Extract the (x, y) coordinate from the center of the cell holding the provided text.  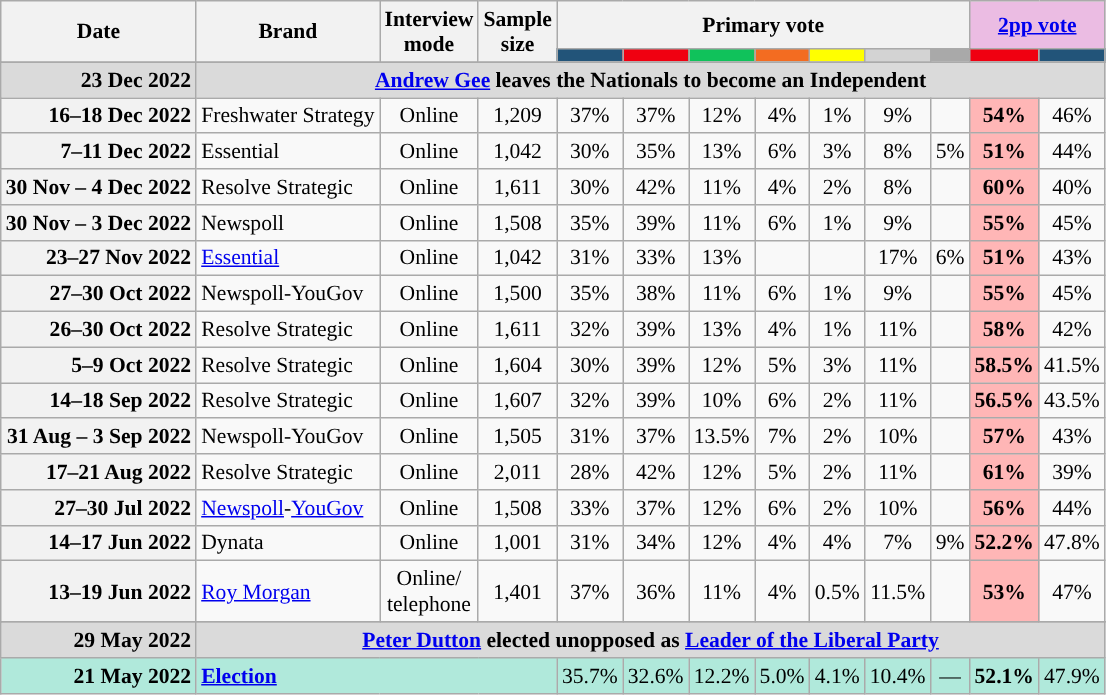
36% (656, 592)
53% (1004, 592)
60% (1004, 187)
2pp vote (1038, 25)
12.2% (722, 676)
1,505 (517, 437)
47.9% (1072, 676)
10.4% (898, 676)
Primary vote (764, 25)
57% (1004, 437)
17–21 Aug 2022 (98, 472)
27–30 Jul 2022 (98, 508)
2,011 (517, 472)
32.6% (656, 676)
52.1% (1004, 676)
Date (98, 32)
Roy Morgan (288, 592)
1,401 (517, 592)
23 Dec 2022 (98, 80)
1,607 (517, 401)
40% (1072, 187)
5–9 Oct 2022 (98, 365)
Andrew Gee leaves the Nationals to become an Independent (650, 80)
0.5% (838, 592)
54% (1004, 116)
58% (1004, 330)
46% (1072, 116)
52.2% (1004, 543)
34% (656, 543)
14–18 Sep 2022 (98, 401)
Brand (288, 32)
Freshwater Strategy (288, 116)
61% (1004, 472)
1,500 (517, 294)
1,001 (517, 543)
29 May 2022 (98, 640)
11.5% (898, 592)
35.7% (590, 676)
43.5% (1072, 401)
Dynata (288, 543)
7–11 Dec 2022 (98, 152)
31 Aug – 3 Sep 2022 (98, 437)
27–30 Oct 2022 (98, 294)
— (950, 676)
21 May 2022 (98, 676)
5.0% (782, 676)
56% (1004, 508)
41.5% (1072, 365)
47% (1072, 592)
4.1% (838, 676)
56.5% (1004, 401)
58.5% (1004, 365)
13.5% (722, 437)
Peter Dutton elected unopposed as Leader of the Liberal Party (650, 640)
1,209 (517, 116)
38% (656, 294)
30 Nov – 4 Dec 2022 (98, 187)
26–30 Oct 2022 (98, 330)
23–27 Nov 2022 (98, 258)
13–19 Jun 2022 (98, 592)
47.8% (1072, 543)
14–17 Jun 2022 (98, 543)
17% (898, 258)
Online/telephone (430, 592)
Interviewmode (430, 32)
Samplesize (517, 32)
Election (376, 676)
28% (590, 472)
Newspoll (288, 223)
30 Nov – 3 Dec 2022 (98, 223)
1,604 (517, 365)
16–18 Dec 2022 (98, 116)
